Find where the given text appears and provide that cell's center as (X, Y) coordinate. 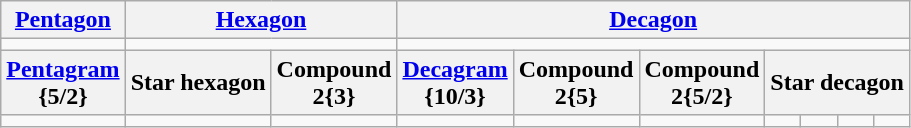
Pentagram{5/2} (63, 82)
Star decagon (838, 82)
Decagram{10/3} (455, 82)
Hexagon (261, 20)
Pentagon (63, 20)
Compound2{5/2} (702, 82)
Decagon (654, 20)
Compound2{5} (576, 82)
Compound2{3} (334, 82)
Star hexagon (198, 82)
